Determine the (x, y) coordinate at the center of the cell enclosing the given text.  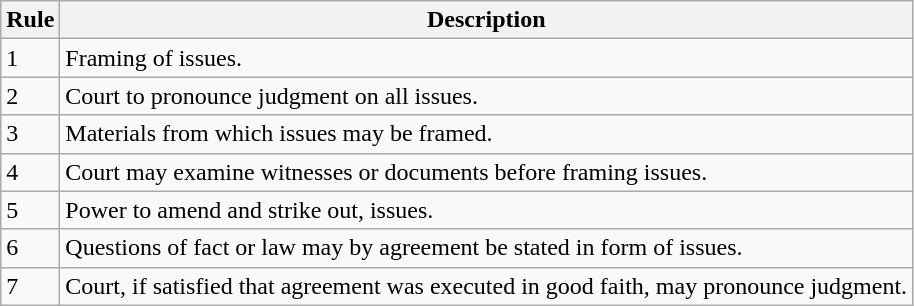
5 (30, 210)
6 (30, 248)
7 (30, 286)
Description (486, 20)
Questions of fact or law may by agreement be stated in form of issues. (486, 248)
Court, if satisfied that agreement was executed in good faith, may pronounce judgment. (486, 286)
3 (30, 134)
2 (30, 96)
4 (30, 172)
Court to pronounce judgment on all issues. (486, 96)
Framing of issues. (486, 58)
Rule (30, 20)
1 (30, 58)
Court may examine witnesses or documents before framing issues. (486, 172)
Power to amend and strike out, issues. (486, 210)
Materials from which issues may be framed. (486, 134)
